Return the (x, y) coordinate for the center point of the cell that contains the specified text.  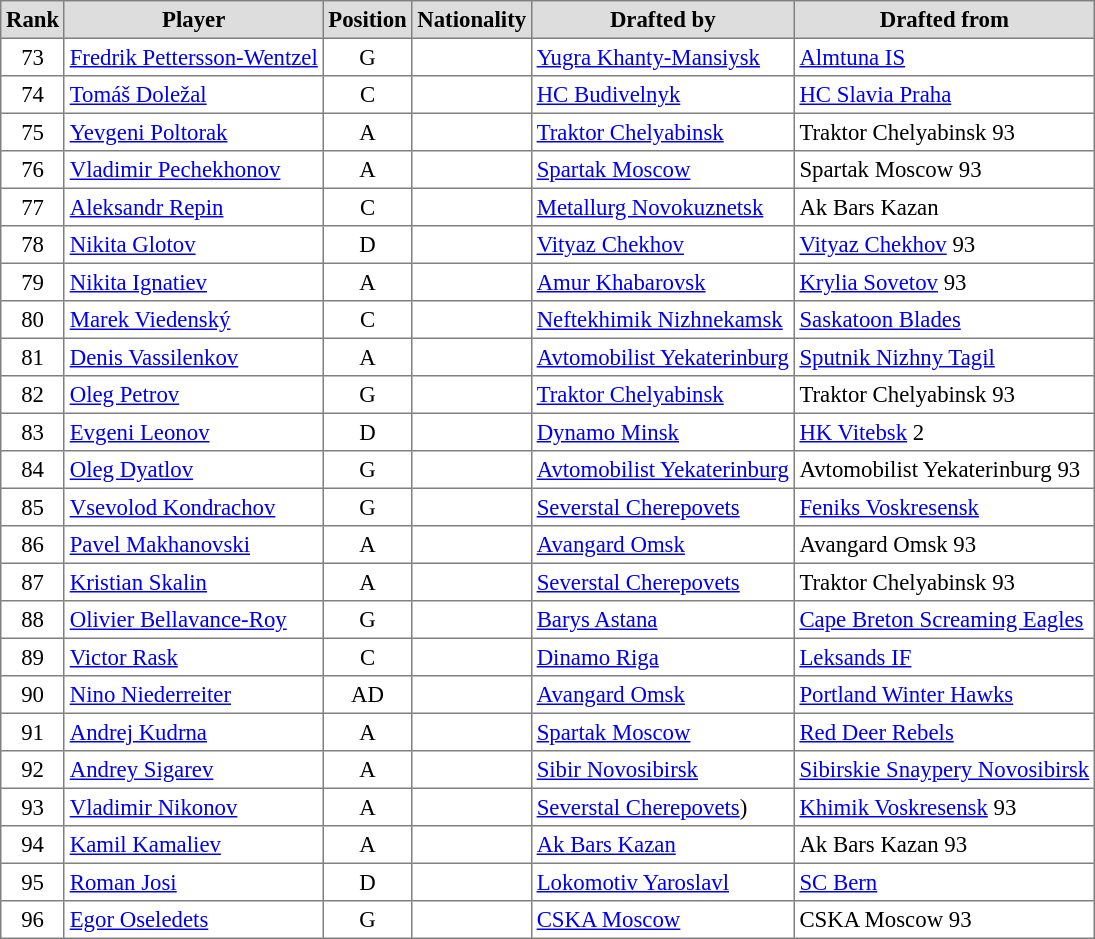
Red Deer Rebels (944, 732)
CSKA Moscow 93 (944, 920)
Dinamo Riga (662, 657)
Tomáš Doležal (194, 95)
HC Slavia Praha (944, 95)
Vladimir Pechekhonov (194, 170)
Marek Viedenský (194, 320)
Aleksandr Repin (194, 207)
Player (194, 20)
94 (33, 845)
75 (33, 132)
86 (33, 545)
Vsevolod Kondrachov (194, 507)
91 (33, 732)
84 (33, 470)
Avangard Omsk 93 (944, 545)
Yevgeni Poltorak (194, 132)
Yugra Khanty-Mansiysk (662, 57)
Andrej Kudrna (194, 732)
Nino Niederreiter (194, 695)
Vityaz Chekhov 93 (944, 245)
Sibir Novosibirsk (662, 770)
Position (368, 20)
Severstal Cherepovets) (662, 807)
Victor Rask (194, 657)
Rank (33, 20)
Kristian Skalin (194, 582)
85 (33, 507)
Dynamo Minsk (662, 432)
Evgeni Leonov (194, 432)
Sputnik Nizhny Tagil (944, 357)
90 (33, 695)
Denis Vassilenkov (194, 357)
Leksands IF (944, 657)
Nikita Ignatiev (194, 282)
Metallurg Novokuznetsk (662, 207)
93 (33, 807)
Roman Josi (194, 882)
Avtomobilist Yekaterinburg 93 (944, 470)
Saskatoon Blades (944, 320)
Barys Astana (662, 620)
Drafted by (662, 20)
Drafted from (944, 20)
Cape Breton Screaming Eagles (944, 620)
95 (33, 882)
Pavel Makhanovski (194, 545)
88 (33, 620)
Portland Winter Hawks (944, 695)
77 (33, 207)
AD (368, 695)
Fredrik Pettersson-Wentzel (194, 57)
Oleg Dyatlov (194, 470)
HC Budivelnyk (662, 95)
Lokomotiv Yaroslavl (662, 882)
Sibirskie Snaypery Novosibirsk (944, 770)
CSKA Moscow (662, 920)
Feniks Voskresensk (944, 507)
SC Bern (944, 882)
Almtuna IS (944, 57)
Vityaz Chekhov (662, 245)
81 (33, 357)
74 (33, 95)
Spartak Moscow 93 (944, 170)
89 (33, 657)
76 (33, 170)
79 (33, 282)
Andrey Sigarev (194, 770)
87 (33, 582)
Neftekhimik Nizhnekamsk (662, 320)
Amur Khabarovsk (662, 282)
80 (33, 320)
Khimik Voskresensk 93 (944, 807)
82 (33, 395)
78 (33, 245)
92 (33, 770)
Krylia Sovetov 93 (944, 282)
Egor Oseledets (194, 920)
Ak Bars Kazan 93 (944, 845)
Kamil Kamaliev (194, 845)
Nationality (472, 20)
Nikita Glotov (194, 245)
73 (33, 57)
HK Vitebsk 2 (944, 432)
83 (33, 432)
Vladimir Nikonov (194, 807)
Olivier Bellavance-Roy (194, 620)
96 (33, 920)
Oleg Petrov (194, 395)
